Return (X, Y) of the center of cell containing provided text 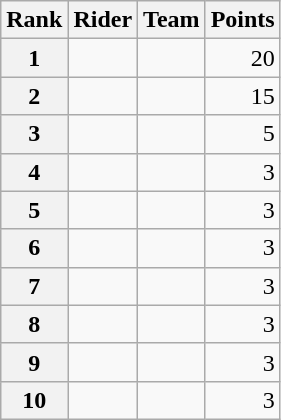
15 (242, 96)
4 (34, 172)
9 (34, 362)
Rank (34, 20)
Points (242, 20)
Rider (103, 20)
2 (34, 96)
6 (34, 248)
8 (34, 324)
7 (34, 286)
10 (34, 400)
20 (242, 58)
1 (34, 58)
Team (172, 20)
